Output the [x, y] coordinate of the center of the cell containing the given text.  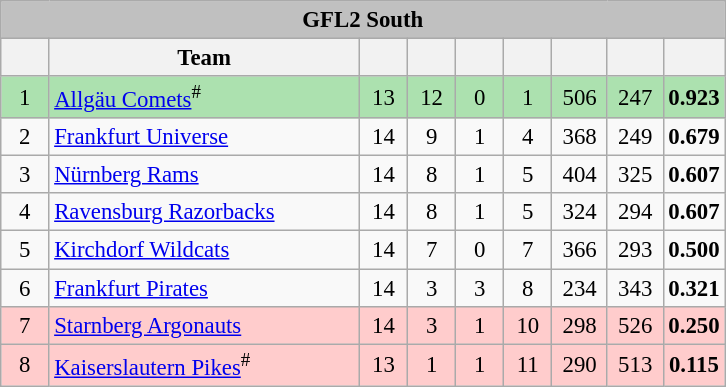
GFL2 South [363, 20]
0.250 [694, 325]
404 [580, 175]
Frankfurt Universe [204, 137]
Kaiserslautern Pikes# [204, 365]
234 [580, 288]
Kirchdorf Wildcats [204, 250]
0.500 [694, 250]
2 [25, 137]
0.115 [694, 365]
Nürnberg Rams [204, 175]
0.321 [694, 288]
Ravensburg Razorbacks [204, 213]
368 [580, 137]
247 [635, 97]
Team [204, 58]
325 [635, 175]
343 [635, 288]
0.679 [694, 137]
Allgäu Comets# [204, 97]
12 [432, 97]
366 [580, 250]
293 [635, 250]
294 [635, 213]
526 [635, 325]
10 [528, 325]
6 [25, 288]
9 [432, 137]
506 [580, 97]
324 [580, 213]
Frankfurt Pirates [204, 288]
249 [635, 137]
Starnberg Argonauts [204, 325]
11 [528, 365]
0.923 [694, 97]
290 [580, 365]
513 [635, 365]
298 [580, 325]
